Pinpoint the cell where the given text exists, returning its [x, y] midpoint coordinate. 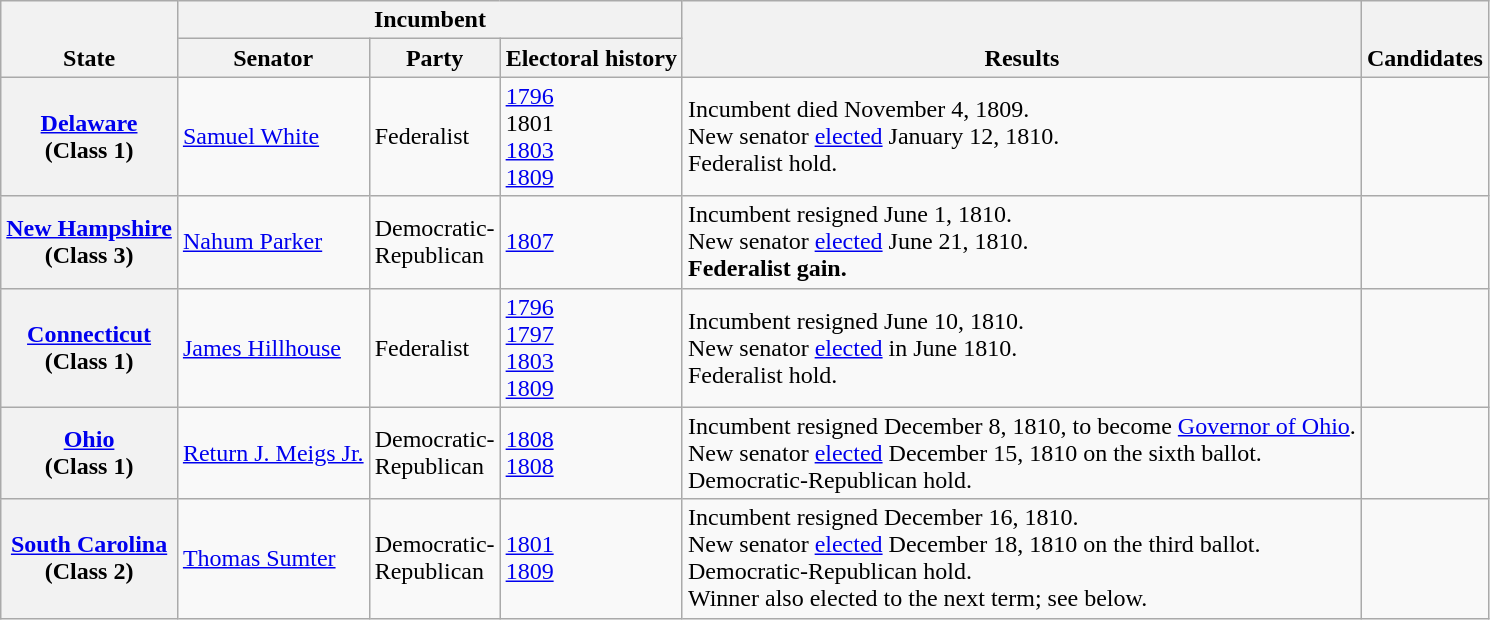
Thomas Sumter [273, 558]
Candidates [1424, 39]
Incumbent [430, 20]
1796179718031809 [591, 348]
17961801 18031809 [591, 136]
Incumbent resigned June 1, 1810.New senator elected June 21, 1810.Federalist gain. [1022, 242]
Delaware(Class 1) [90, 136]
1807 [591, 242]
Incumbent died November 4, 1809.New senator elected January 12, 1810.Federalist hold. [1022, 136]
Incumbent resigned June 10, 1810.New senator elected in June 1810.Federalist hold. [1022, 348]
Nahum Parker [273, 242]
Samuel White [273, 136]
Senator [273, 58]
18011809 [591, 558]
Electoral history [591, 58]
State [90, 39]
James Hillhouse [273, 348]
Return J. Meigs Jr. [273, 453]
Connecticut(Class 1) [90, 348]
Party [434, 58]
Incumbent resigned December 8, 1810, to become Governor of Ohio.New senator elected December 15, 1810 on the sixth ballot.Democratic-Republican hold. [1022, 453]
South Carolina(Class 2) [90, 558]
New Hampshire(Class 3) [90, 242]
Results [1022, 39]
18081808 [591, 453]
Ohio(Class 1) [90, 453]
